For the text-containing cell, return its midpoint in [x, y] coordinate format. 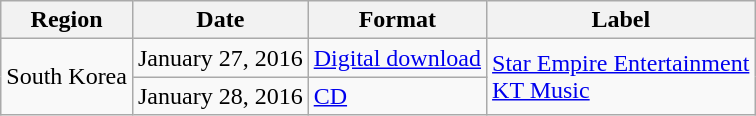
Digital download [397, 58]
Label [621, 20]
Date [220, 20]
CD [397, 96]
South Korea [67, 77]
Region [67, 20]
January 27, 2016 [220, 58]
Star Empire Entertainment KT Music [621, 77]
Format [397, 20]
January 28, 2016 [220, 96]
